Capture the cell that displays the provided text and extract its (X, Y) central coordinate. 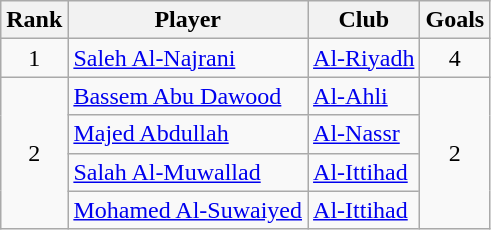
Saleh Al-Najrani (188, 58)
Club (364, 20)
Player (188, 20)
Mohamed Al-Suwaiyed (188, 210)
1 (34, 58)
Bassem Abu Dawood (188, 96)
4 (455, 58)
Al-Nassr (364, 134)
Al-Riyadh (364, 58)
Majed Abdullah (188, 134)
Al-Ahli (364, 96)
Rank (34, 20)
Goals (455, 20)
Salah Al-Muwallad (188, 172)
